Pinpoint the cell where the given text exists, returning its [X, Y] midpoint coordinate. 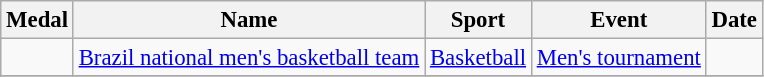
Basketball [478, 58]
Medal [38, 20]
Sport [478, 20]
Date [734, 20]
Brazil national men's basketball team [248, 58]
Name [248, 20]
Event [618, 20]
Men's tournament [618, 58]
